Return (X, Y) of the center of cell containing provided text 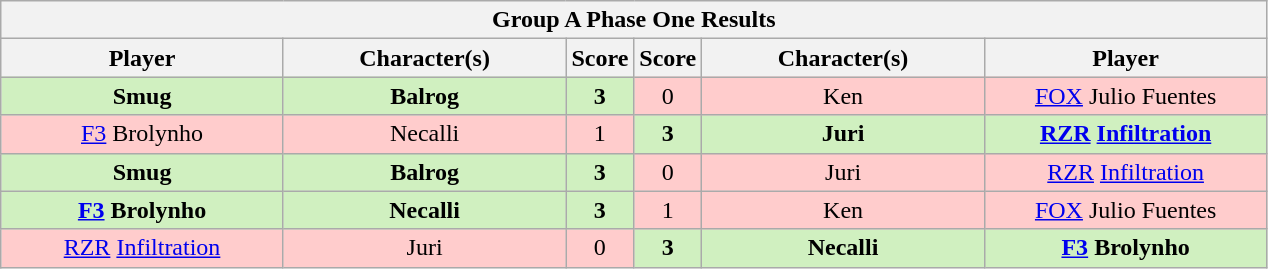
Group A Phase One Results (634, 20)
